Provide the [X, Y] coordinate of the cell's center where the given text is located.  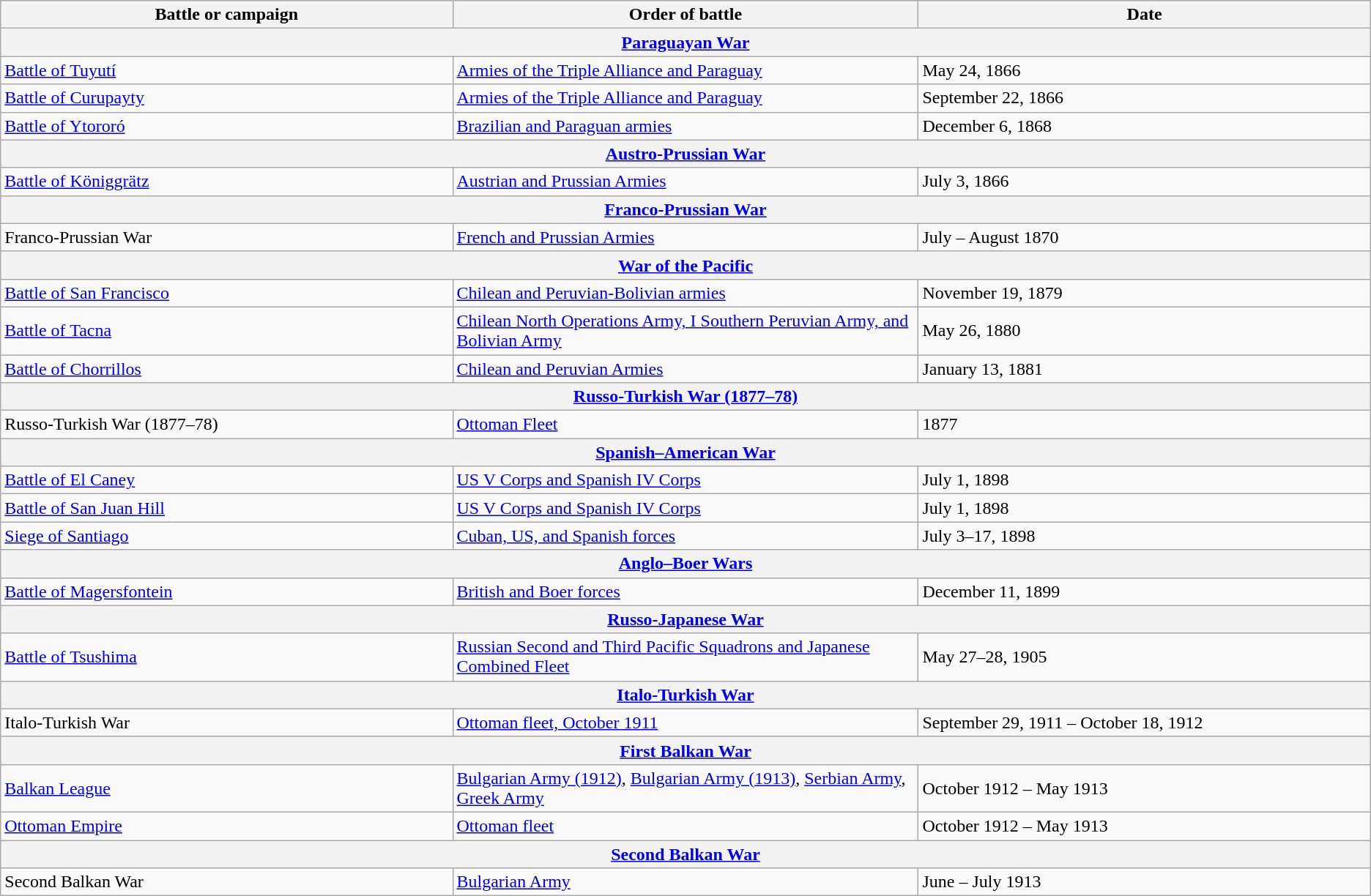
September 22, 1866 [1144, 98]
Ottoman fleet [685, 826]
May 27–28, 1905 [1144, 657]
September 29, 1911 – October 18, 1912 [1144, 723]
Date [1144, 15]
War of the Pacific [685, 265]
Order of battle [685, 15]
January 13, 1881 [1144, 368]
Paraguayan War [685, 42]
Battle of San Juan Hill [227, 508]
Battle of Chorrillos [227, 368]
Bulgarian Army [685, 882]
Battle or campaign [227, 15]
Austrian and Prussian Armies [685, 182]
July – August 1870 [1144, 237]
Spanish–American War [685, 452]
1877 [1144, 425]
December 6, 1868 [1144, 126]
Ottoman Fleet [685, 425]
Brazilian and Paraguan armies [685, 126]
Battle of Tacna [227, 331]
French and Prussian Armies [685, 237]
May 24, 1866 [1144, 70]
June – July 1913 [1144, 882]
Austro-Prussian War [685, 154]
Ottoman Empire [227, 826]
First Balkan War [685, 750]
May 26, 1880 [1144, 331]
Battle of Ytororó [227, 126]
Balkan League [227, 788]
Battle of Tsushima [227, 657]
November 19, 1879 [1144, 293]
July 3, 1866 [1144, 182]
Bulgarian Army (1912), Bulgarian Army (1913), Serbian Army, Greek Army [685, 788]
Battle of Königgrätz [227, 182]
Russian Second and Third Pacific Squadrons and Japanese Combined Fleet [685, 657]
Siege of Santiago [227, 536]
Anglo–Boer Wars [685, 564]
Battle of Magersfontein [227, 591]
Battle of Curupayty [227, 98]
British and Boer forces [685, 591]
Battle of El Caney [227, 480]
Battle of Tuyutí [227, 70]
December 11, 1899 [1144, 591]
Ottoman fleet, October 1911 [685, 723]
Cuban, US, and Spanish forces [685, 536]
Battle of San Francisco [227, 293]
Chilean North Operations Army, I Southern Peruvian Army, and Bolivian Army [685, 331]
July 3–17, 1898 [1144, 536]
Russo-Japanese War [685, 619]
Chilean and Peruvian-Bolivian armies [685, 293]
Chilean and Peruvian Armies [685, 368]
